Find where the given text appears and provide that cell's center as [x, y] coordinate. 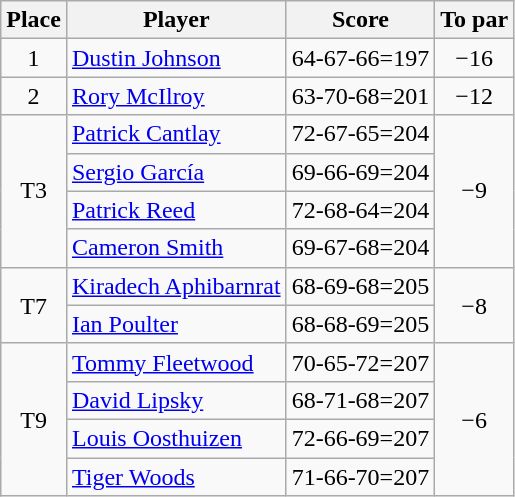
63-70-68=201 [360, 96]
Tommy Fleetwood [176, 362]
Cameron Smith [176, 248]
Patrick Reed [176, 210]
Tiger Woods [176, 477]
72-66-69=207 [360, 438]
68-71-68=207 [360, 400]
−16 [474, 58]
Ian Poulter [176, 324]
68-69-68=205 [360, 286]
71-66-70=207 [360, 477]
Louis Oosthuizen [176, 438]
Score [360, 20]
69-67-68=204 [360, 248]
T9 [34, 419]
72-67-65=204 [360, 134]
T3 [34, 191]
−6 [474, 419]
T7 [34, 305]
1 [34, 58]
Place [34, 20]
2 [34, 96]
Kiradech Aphibarnrat [176, 286]
−9 [474, 191]
Sergio García [176, 172]
68-68-69=205 [360, 324]
64-67-66=197 [360, 58]
Dustin Johnson [176, 58]
69-66-69=204 [360, 172]
David Lipsky [176, 400]
−8 [474, 305]
72-68-64=204 [360, 210]
To par [474, 20]
70-65-72=207 [360, 362]
Player [176, 20]
Rory McIlroy [176, 96]
Patrick Cantlay [176, 134]
−12 [474, 96]
